Provide the [x, y] coordinate of the cell's center where the given text is located.  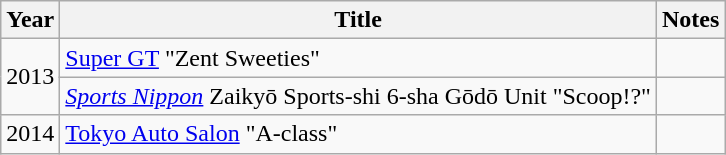
Title [358, 20]
2013 [30, 77]
Notes [690, 20]
Tokyo Auto Salon "A-class" [358, 134]
Super GT "Zent Sweeties" [358, 58]
2014 [30, 134]
Sports Nippon Zaikyō Sports-shi 6-sha Gōdō Unit "Scoop!?" [358, 96]
Year [30, 20]
